Search for the cell housing the specified text and yield its (x, y) center coordinate. 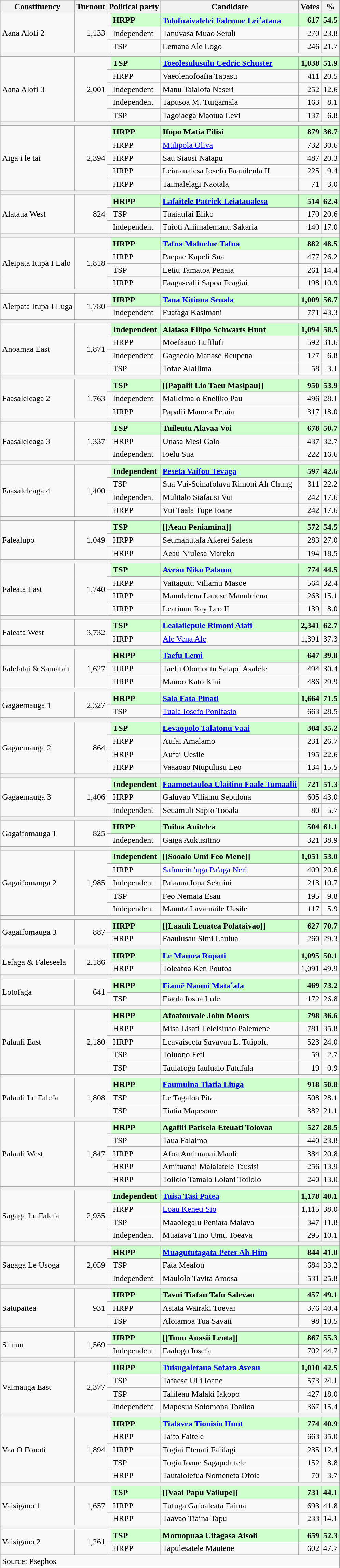
2,186 (91, 962)
70 (310, 1476)
40.4 (330, 1308)
Palauli East (38, 1042)
Tuileutu Alavaa Voi (230, 428)
627 (310, 925)
9.8 (330, 896)
13.0 (330, 1179)
Gaiga Aukusitino (230, 840)
Tuiloa Anitelea (230, 827)
Maulolo Tavita Amosa (230, 1278)
3.7 (330, 1476)
225 (310, 171)
659 (310, 1535)
17.0 (330, 227)
918 (310, 1085)
1,657 (91, 1505)
38.0 (330, 1209)
270 (310, 33)
Letiu Tamatoa Penaia (230, 270)
12.4 (330, 1450)
Papalii Mamea Petaia (230, 412)
Tafua Maluelue Tafua (230, 244)
678 (310, 428)
573 (310, 1381)
2,377 (91, 1387)
1,740 (91, 589)
47.7 (330, 1548)
367 (310, 1407)
12.6 (330, 89)
Taito Faitele (230, 1437)
35.0 (330, 1437)
Galuvao Viliamu Sepulona (230, 797)
732 (310, 145)
Tavui Tiafau Tafu Salevao (230, 1295)
44.1 (330, 1492)
Taua Falaimo (230, 1140)
43.0 (330, 797)
Toeolesulusulu Cedric Schuster (230, 63)
311 (310, 484)
781 (310, 1029)
22.2 (330, 484)
731 (310, 1492)
14.4 (330, 270)
Votes (310, 7)
Gagaemauga 1 (38, 705)
Vaisigano 2 (38, 1542)
Faasaleleaga 3 (38, 441)
48.5 (330, 244)
41.8 (330, 1505)
Levaopolo Talatonu Vaai (230, 728)
18.5 (330, 553)
98 (310, 1321)
1,049 (91, 540)
Talifeau Malaki Iakopo (230, 1394)
10.9 (330, 283)
Lemana Ale Logo (230, 46)
Vaitagutu Viliamu Masoe (230, 583)
Aana Alofi 3 (38, 89)
Gagaeolo Manase Reupena (230, 355)
235 (310, 1450)
Maposua Solomona Toailoa (230, 1407)
Palauli West (38, 1153)
26.7 (330, 741)
50.7 (330, 428)
Taefu Olomoutu Salapu Asalele (230, 669)
1,094 (310, 329)
Faasaleleaga 4 (38, 491)
Lafaitele Patrick Leiataualesa (230, 201)
Maaolegalu Peniata Maiava (230, 1222)
152 (310, 1463)
198 (310, 283)
887 (91, 932)
29.9 (330, 682)
56.7 (330, 300)
Sua Vui-Seinafolava Rimoni Ah Chung (230, 484)
879 (310, 132)
32.7 (330, 441)
Sau Siaosi Natapu (230, 158)
427 (310, 1394)
59 (310, 1055)
Vaisigano 1 (38, 1505)
Sagaga Le Usoga (38, 1265)
38.9 (330, 840)
Tuisugaletaua Sofara Aveau (230, 1368)
71.5 (330, 698)
Tiatia Mapesone (230, 1111)
437 (310, 441)
Faagasealii Sapoa Feagiai (230, 283)
10.7 (330, 883)
Togia Ioane Sagapolutele (230, 1463)
304 (310, 728)
1,261 (91, 1542)
1,763 (91, 398)
1,406 (91, 797)
80 (310, 810)
52.3 (330, 1535)
295 (310, 1235)
1,627 (91, 669)
240 (310, 1179)
261 (310, 270)
Gagaifomauga 1 (38, 833)
11.8 (330, 1222)
384 (310, 1153)
Turnout (91, 7)
231 (310, 741)
43.3 (330, 313)
Fata Meafou (230, 1265)
70.7 (330, 925)
Manuleleua Lauese Manuleleua (230, 596)
Toluono Feti (230, 1055)
Maileimalo Eneliko Pau (230, 398)
882 (310, 244)
605 (310, 797)
Faleata East (38, 589)
Political party (134, 7)
50.1 (330, 956)
2,001 (91, 89)
531 (310, 1278)
Palauli Le Falefa (38, 1098)
1,871 (91, 349)
36.7 (330, 132)
[[Sooalo Umi Feo Mene]] (230, 857)
2,059 (91, 1265)
Vui Taala Tupe Ioane (230, 510)
409 (310, 870)
Motuopuaa Uifagasa Aisoli (230, 1535)
Seuamuli Sapio Tooala (230, 810)
Falelatai & Samatau (38, 669)
Faaulusau Simi Laulua (230, 939)
Lealailepule Rimoni Aiafi (230, 626)
572 (310, 527)
71 (310, 184)
Tuaiaufai Eliko (230, 214)
317 (310, 412)
15.1 (330, 596)
10.1 (330, 1235)
Aleipata Itupa I Lalo (38, 263)
55.3 (330, 1338)
Tagoiaega Maotua Levi (230, 115)
440 (310, 1140)
2,341 (310, 626)
376 (310, 1308)
798 (310, 1016)
15.5 (330, 767)
222 (310, 454)
494 (310, 669)
Gagaifomauga 2 (38, 883)
Aveau Niko Palamo (230, 570)
844 (310, 1252)
1,400 (91, 491)
Taua Kitiona Seuala (230, 300)
53.9 (330, 385)
73.2 (330, 986)
Satupaitea (38, 1308)
Agafili Patisela Eteuati Tolovaa (230, 1127)
Alataua West (38, 214)
40.9 (330, 1424)
Tofae Alailima (230, 368)
527 (310, 1127)
684 (310, 1265)
Faamoetauloa Ulaitino Faale Tumaalii (230, 784)
41.0 (330, 1252)
Tuioti Aliimalemanu Sakaria (230, 227)
246 (310, 46)
[[Papalii Lio Taeu Masipau]] (230, 385)
Fiamē Naomi Mataʻafa (230, 986)
Tafaese Uili Ioane (230, 1381)
Paepae Kapeli Sua (230, 257)
Gagaemauga 3 (38, 797)
Leavaiseeta Savavau L. Tuipolu (230, 1042)
702 (310, 1351)
49.1 (330, 1295)
Misa Lisati Leleisiuao Palemene (230, 1029)
Togiai Eteuati Faiilagi (230, 1450)
3.1 (330, 368)
Constituency (38, 7)
16.6 (330, 454)
Taulafoga Iaulualo Fatufala (230, 1068)
Aufai Amalamo (230, 741)
Faalogo Iosefa (230, 1351)
2.7 (330, 1055)
24.0 (330, 1042)
Gagaemauga 2 (38, 748)
30.6 (330, 145)
[[Vaai Papu Vailupe]] (230, 1492)
5.7 (330, 810)
477 (310, 257)
2,394 (91, 158)
10.5 (330, 1321)
Taimalelagi Naotala (230, 184)
20.3 (330, 158)
26.8 (330, 999)
58 (310, 368)
Tialavea Tionisio Hunt (230, 1424)
Tapusoa M. Tuigamala (230, 102)
Tapulesatele Mautene (230, 1548)
Ifopo Matia Filisi (230, 132)
Manoo Kato Kini (230, 682)
824 (91, 214)
Siumu (38, 1344)
62.4 (330, 201)
58.5 (330, 329)
504 (310, 827)
42.5 (330, 1368)
42.6 (330, 471)
1,009 (310, 300)
Faleata West (38, 632)
Loau Keneti Sio (230, 1209)
263 (310, 596)
1,818 (91, 263)
8.0 (330, 609)
Vaa O Fonoti (38, 1450)
Tuisa Tasi Patea (230, 1196)
Peseta Vaifou Tevaga (230, 471)
Leatinuu Ray Leo II (230, 609)
1,038 (310, 63)
Lefaga & Faleseela (38, 962)
213 (310, 883)
950 (310, 385)
24.1 (330, 1381)
Fiaola Iosua Lole (230, 999)
29.3 (330, 939)
Fuataga Kasimani (230, 313)
Falealupo (38, 540)
Toilolo Tamala Lolani Toilolo (230, 1179)
36.6 (330, 1016)
1,091 (310, 969)
Tanuvasa Muao Seiuli (230, 33)
Aeau Niulesa Mareko (230, 553)
140 (310, 227)
Tolofuaivalelei Falemoe Leiʻataua (230, 20)
2,327 (91, 705)
139 (310, 609)
514 (310, 201)
564 (310, 583)
260 (310, 939)
1,847 (91, 1153)
32.4 (330, 583)
14.1 (330, 1518)
Anoamaa East (38, 349)
1,095 (310, 956)
486 (310, 682)
597 (310, 471)
Toleafoa Ken Poutoa (230, 969)
693 (310, 1505)
49.9 (330, 969)
1,664 (310, 698)
Safuneitu'uga Pa'aga Neri (230, 870)
1,894 (91, 1450)
Sala Fata Pinati (230, 698)
20.5 (330, 76)
825 (91, 833)
27.0 (330, 540)
50.8 (330, 1085)
Muaiava Tino Umu Toeava (230, 1235)
1,391 (310, 639)
864 (91, 748)
867 (310, 1338)
457 (310, 1295)
Aloiamoa Tua Savaii (230, 1321)
Manu Taialofa Naseri (230, 89)
3,732 (91, 632)
51.9 (330, 63)
3.0 (330, 184)
Moefaauo Lufilufi (230, 342)
Taavao Tiaina Tapu (230, 1518)
20.8 (330, 1153)
30.4 (330, 669)
53.0 (330, 857)
469 (310, 986)
0.9 (330, 1068)
Lotofaga (38, 992)
Muagututagata Peter Ah Him (230, 1252)
487 (310, 158)
Faumuina Tiatia Liuga (230, 1085)
172 (310, 999)
256 (310, 1166)
496 (310, 398)
62.7 (330, 626)
931 (91, 1308)
Vaimauga East (38, 1387)
Vaaaoao Niupulusu Leo (230, 767)
347 (310, 1222)
25.8 (330, 1278)
22.6 (330, 754)
[[Tuuu Anasii Leota]] (230, 1338)
15.4 (330, 1407)
35.8 (330, 1029)
Candidate (230, 7)
Ioelu Sua (230, 454)
Tautaiolefua Nomeneta Ofoia (230, 1476)
233 (310, 1518)
Aana Alofi 2 (38, 33)
[[Laauli Leuatea Polataivao]] (230, 925)
321 (310, 840)
382 (310, 1111)
37.3 (330, 639)
1,569 (91, 1344)
1,133 (91, 33)
21.1 (330, 1111)
61.1 (330, 827)
592 (310, 342)
1,178 (310, 1196)
% (330, 7)
[[Aeau Peniamina]] (230, 527)
1,985 (91, 883)
647 (310, 656)
33.2 (330, 1265)
127 (310, 355)
Source: Psephos (170, 1561)
523 (310, 1042)
9.4 (330, 171)
1,010 (310, 1368)
Sagaga Le Falefa (38, 1216)
44.7 (330, 1351)
51.3 (330, 784)
721 (310, 784)
252 (310, 89)
Le Tagaloa Pita (230, 1098)
Amituanai Malalatele Tausisi (230, 1166)
Faasaleleaga 2 (38, 398)
602 (310, 1548)
Aufai Uesile (230, 754)
1,051 (310, 857)
Taefu Lemi (230, 656)
1,808 (91, 1098)
Gagaifomauga 3 (38, 932)
44.5 (330, 570)
Afoafouvale John Moors (230, 1016)
Asiata Wairaki Toevai (230, 1308)
Tufuga Gafoaleata Faitua (230, 1505)
5.9 (330, 909)
170 (310, 214)
617 (310, 20)
117 (310, 909)
8.1 (330, 102)
163 (310, 102)
13.9 (330, 1166)
283 (310, 540)
39.8 (330, 656)
Mulipola Oliva (230, 145)
134 (310, 767)
194 (310, 553)
411 (310, 76)
Ale Vena Ale (230, 639)
2,180 (91, 1042)
8.8 (330, 1463)
Leiataualesa Iosefo Faauileula II (230, 171)
Vaeolenofoafia Tapasu (230, 76)
40.1 (330, 1196)
771 (310, 313)
Le Mamea Ropati (230, 956)
Paiaaua Iona Sekuini (230, 883)
Feo Nemaia Esau (230, 896)
Seumanutafa Akerei Salesa (230, 540)
Manuta Lavamaile Uesile (230, 909)
1,115 (310, 1209)
Mulitalo Siafausi Vui (230, 497)
26.2 (330, 257)
Unasa Mesi Galo (230, 441)
137 (310, 115)
19 (310, 1068)
1,337 (91, 441)
Afoa Amituanai Mauli (230, 1153)
Alaiasa Filipo Schwarts Hunt (230, 329)
641 (91, 992)
35.2 (330, 728)
Aiga i le tai (38, 158)
2,935 (91, 1216)
1,780 (91, 306)
31.6 (330, 342)
508 (310, 1098)
21.7 (330, 46)
Tuala Iosefo Ponifasio (230, 711)
Aleipata Itupa I Luga (38, 306)
